Detect which cell encompasses the target text, then output its (x, y) center coordinate. 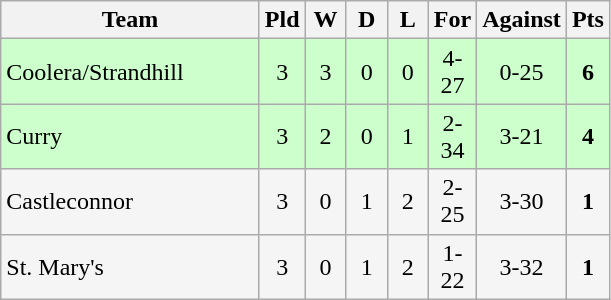
1-22 (452, 266)
W (326, 20)
3-32 (522, 266)
6 (588, 72)
Team (130, 20)
St. Mary's (130, 266)
2-34 (452, 136)
Pld (282, 20)
D (366, 20)
Castleconnor (130, 202)
0-25 (522, 72)
Curry (130, 136)
4-27 (452, 72)
Coolera/Strandhill (130, 72)
2-25 (452, 202)
L (408, 20)
3-21 (522, 136)
4 (588, 136)
Against (522, 20)
For (452, 20)
Pts (588, 20)
3-30 (522, 202)
